Detect which cell encompasses the target text, then output its [X, Y] center coordinate. 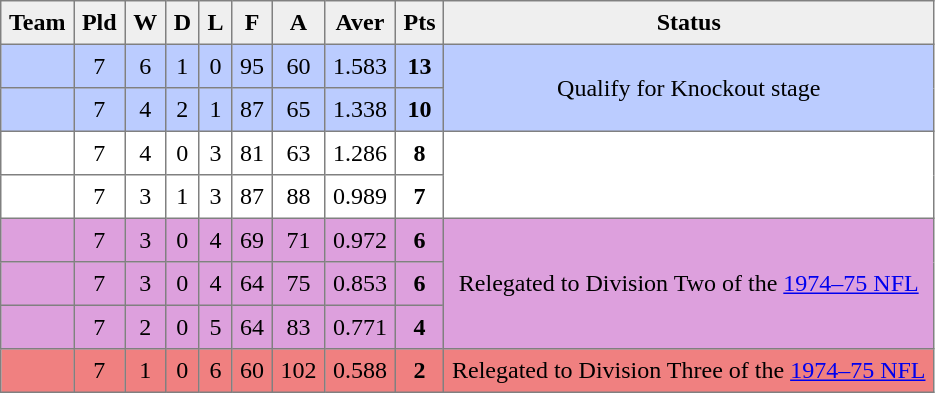
10 [419, 110]
Relegated to Division Two of the 1974–75 NFL [689, 283]
1.583 [360, 66]
0.771 [360, 327]
Relegated to Division Three of the 1974–75 NFL [689, 371]
D [182, 23]
71 [298, 240]
0.989 [360, 197]
1.338 [360, 110]
102 [298, 371]
75 [298, 284]
65 [298, 110]
5 [216, 327]
F [252, 23]
W [145, 23]
0.853 [360, 284]
69 [252, 240]
Status [689, 23]
Pld [100, 23]
83 [298, 327]
13 [419, 66]
Qualify for Knockout stage [689, 88]
0.588 [360, 371]
81 [252, 153]
63 [298, 153]
Team [38, 23]
Pts [419, 23]
95 [252, 66]
1.286 [360, 153]
L [216, 23]
Aver [360, 23]
8 [419, 153]
A [298, 23]
0.972 [360, 240]
88 [298, 197]
